Return [X, Y] of the center of cell containing provided text 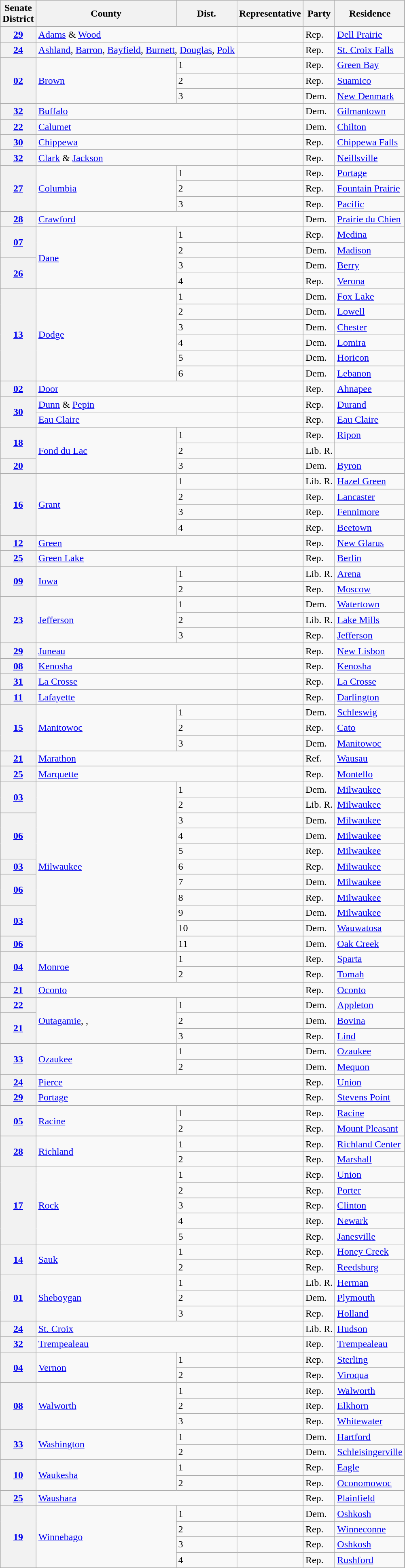
Suamico [370, 81]
Moscow [370, 589]
Schleisingerville [370, 1452]
Lafayette [136, 697]
Winnebago [106, 1537]
Sparta [370, 959]
Adams & Wood [136, 34]
County [106, 14]
Berry [370, 266]
Byron [370, 466]
Fountain Prairie [370, 188]
Oconomowoc [370, 1483]
07 [18, 243]
Plymouth [370, 1298]
Gilmantown [370, 111]
16 [18, 504]
31 [18, 681]
Vernon [106, 1367]
Wauwatosa [370, 928]
Party [319, 14]
Fox Lake [370, 296]
Hazel Green [370, 481]
Sterling [370, 1360]
23 [18, 620]
Juneau [136, 651]
Green Lake [136, 558]
Winneconne [370, 1529]
Honey Creek [370, 1252]
20 [18, 466]
Marquette [136, 774]
Porter [370, 1190]
Waukesha [106, 1475]
Stevens Point [370, 1098]
Marshall [370, 1159]
Arena [370, 574]
Grant [106, 504]
Medina [370, 235]
Dodge [106, 335]
Holland [370, 1313]
8 [206, 897]
Lebanon [370, 373]
Mequon [370, 1067]
Green Bay [370, 65]
Montello [370, 774]
27 [18, 188]
Ref. [319, 759]
Clark & Jackson [136, 157]
Representative [270, 14]
Plainfield [370, 1498]
9 [206, 913]
Dist. [206, 14]
Oak Creek [370, 944]
New Glarus [370, 543]
Hudson [370, 1329]
Chester [370, 327]
Madison [370, 250]
01 [18, 1298]
15 [18, 728]
Ahnapee [370, 389]
Fond du Lac [106, 450]
Verona [370, 281]
Ripon [370, 435]
Dane [106, 258]
13 [18, 335]
Tomah [370, 974]
Appleton [370, 1005]
Lake Mills [370, 620]
Ashland, Barron, Bayfield, Burnett, Douglas, Polk [136, 50]
Elkhorn [370, 1406]
Berlin [370, 558]
Fennimore [370, 512]
Buffalo [136, 111]
Viroqua [370, 1375]
Rock [106, 1205]
26 [18, 273]
Eagle [370, 1468]
Columbia [106, 188]
Sheboygan [106, 1298]
Reedsburg [370, 1267]
New Denmark [370, 96]
Chilton [370, 127]
18 [18, 443]
Cato [370, 728]
Richland [106, 1151]
Rushford [370, 1560]
Horicon [370, 358]
Lind [370, 1036]
Lancaster [370, 497]
New Lisbon [370, 651]
Sauk [106, 1260]
Whitewater [370, 1421]
19 [18, 1537]
Pierce [136, 1082]
Chippewa Falls [370, 142]
Dunn & Pepin [136, 404]
Brown [106, 81]
Green [136, 543]
St. Croix [136, 1329]
Dell Prairie [370, 34]
Prairie du Chien [370, 219]
Waushara [136, 1498]
Residence [370, 14]
Wausau [370, 759]
Neillsville [370, 157]
17 [18, 1205]
Watertown [370, 604]
Darlington [370, 697]
Monroe [106, 967]
Durand [370, 404]
St. Croix Falls [370, 50]
Washington [106, 1445]
Lowell [370, 312]
Door [136, 389]
Outagamie, , [106, 1021]
Mount Pleasant [370, 1128]
Pacific [370, 204]
Chippewa [136, 142]
Lomira [370, 343]
05 [18, 1121]
Richland Center [370, 1144]
14 [18, 1260]
Herman [370, 1283]
7 [206, 882]
Bovina [370, 1021]
Schleswig [370, 713]
Hartford [370, 1437]
Newark [370, 1221]
SenateDistrict [18, 14]
Clinton [370, 1206]
Marathon [136, 759]
Crawford [136, 219]
Calumet [136, 127]
12 [18, 543]
Iowa [106, 581]
Janesville [370, 1236]
09 [18, 581]
Beetown [370, 528]
